Output the (x, y) coordinate of the center of the cell containing the given text.  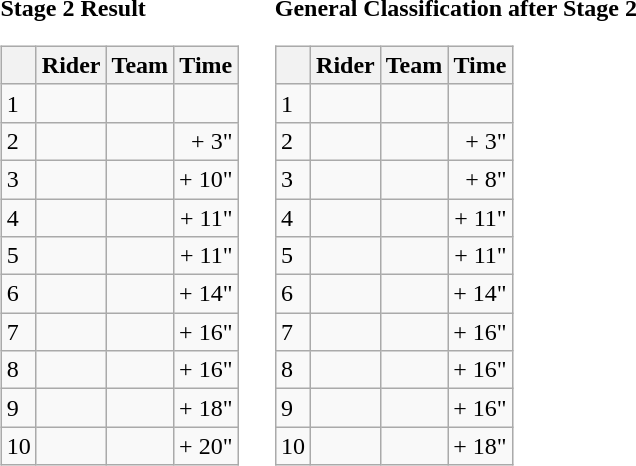
+ 20" (206, 446)
+ 8" (480, 179)
+ 10" (206, 179)
